Pinpoint the cell where the given text exists, returning its [X, Y] midpoint coordinate. 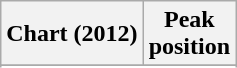
Chart (2012) [72, 34]
Peakposition [189, 34]
